Pinpoint the cell where the given text exists, returning its (x, y) midpoint coordinate. 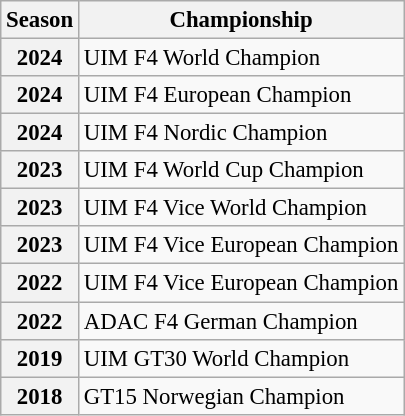
UIM F4 Vice World Champion (240, 208)
GT15 Norwegian Champion (240, 396)
UIM F4 World Cup Champion (240, 170)
UIM F4 European Champion (240, 95)
UIM F4 Nordic Champion (240, 133)
UIM GT30 World Champion (240, 358)
Season (40, 20)
UIM F4 World Champion (240, 58)
Championship (240, 20)
2019 (40, 358)
ADAC F4 German Champion (240, 321)
2018 (40, 396)
